Extract the (X, Y) coordinate from the center of the cell holding the provided text.  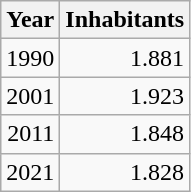
Inhabitants (125, 20)
Year (30, 20)
2021 (30, 172)
2011 (30, 134)
1.881 (125, 58)
1.828 (125, 172)
1.923 (125, 96)
2001 (30, 96)
1990 (30, 58)
1.848 (125, 134)
